Pinpoint the cell where the given text exists, returning its (x, y) midpoint coordinate. 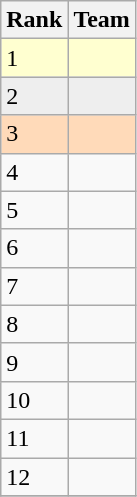
5 (34, 210)
12 (34, 477)
1 (34, 58)
8 (34, 324)
11 (34, 438)
4 (34, 172)
Team (102, 20)
6 (34, 248)
7 (34, 286)
Rank (34, 20)
3 (34, 134)
10 (34, 400)
9 (34, 362)
2 (34, 96)
